Search for the cell housing the specified text and yield its [X, Y] center coordinate. 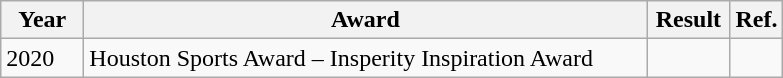
Houston Sports Award – Insperity Inspiration Award [366, 58]
Year [42, 20]
2020 [42, 58]
Result [688, 20]
Ref. [756, 20]
Award [366, 20]
